Scan for the cell matching the given text and deliver its (x, y) coordinate at center. 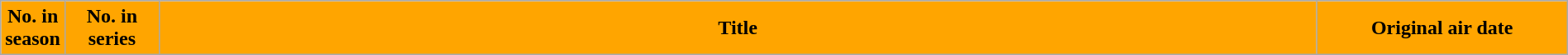
No. inseries (112, 28)
Original air date (1442, 28)
No. inseason (33, 28)
Title (738, 28)
